Identify which cell holds the provided text, then report its (X, Y) central coordinate. 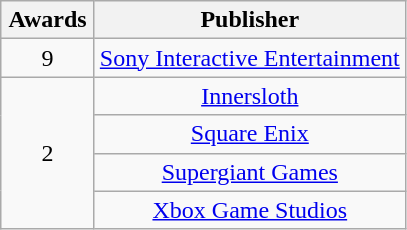
2 (48, 153)
Awards (48, 20)
Supergiant Games (250, 172)
Square Enix (250, 134)
Publisher (250, 20)
9 (48, 58)
Innersloth (250, 96)
Sony Interactive Entertainment (250, 58)
Xbox Game Studios (250, 210)
